Capture the cell that displays the provided text and extract its [X, Y] central coordinate. 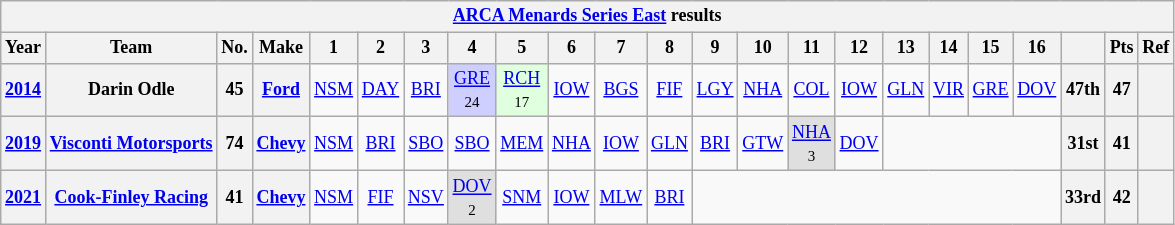
NSV [426, 197]
MEM [522, 144]
GRE24 [472, 90]
15 [990, 48]
BGS [620, 90]
LGY [715, 90]
47 [1122, 90]
2021 [24, 197]
Darin Odle [130, 90]
Ref [1156, 48]
14 [949, 48]
31st [1084, 144]
45 [234, 90]
VIR [949, 90]
16 [1037, 48]
13 [906, 48]
RCH17 [522, 90]
33rd [1084, 197]
Visconti Motorsports [130, 144]
47th [1084, 90]
Make [281, 48]
MLW [620, 197]
2 [380, 48]
Ford [281, 90]
Pts [1122, 48]
12 [859, 48]
7 [620, 48]
No. [234, 48]
11 [812, 48]
10 [763, 48]
3 [426, 48]
Year [24, 48]
74 [234, 144]
COL [812, 90]
Cook-Finley Racing [130, 197]
ARCA Menards Series East results [588, 16]
6 [572, 48]
SNM [522, 197]
2019 [24, 144]
DOV2 [472, 197]
42 [1122, 197]
5 [522, 48]
GTW [763, 144]
GRE [990, 90]
8 [670, 48]
1 [334, 48]
2014 [24, 90]
9 [715, 48]
NHA3 [812, 144]
DAY [380, 90]
4 [472, 48]
Team [130, 48]
